Return (X, Y) of the center of cell containing provided text 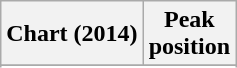
Chart (2014) (72, 34)
Peak position (189, 34)
